Provide the (x, y) coordinate of the cell's center where the given text is located.  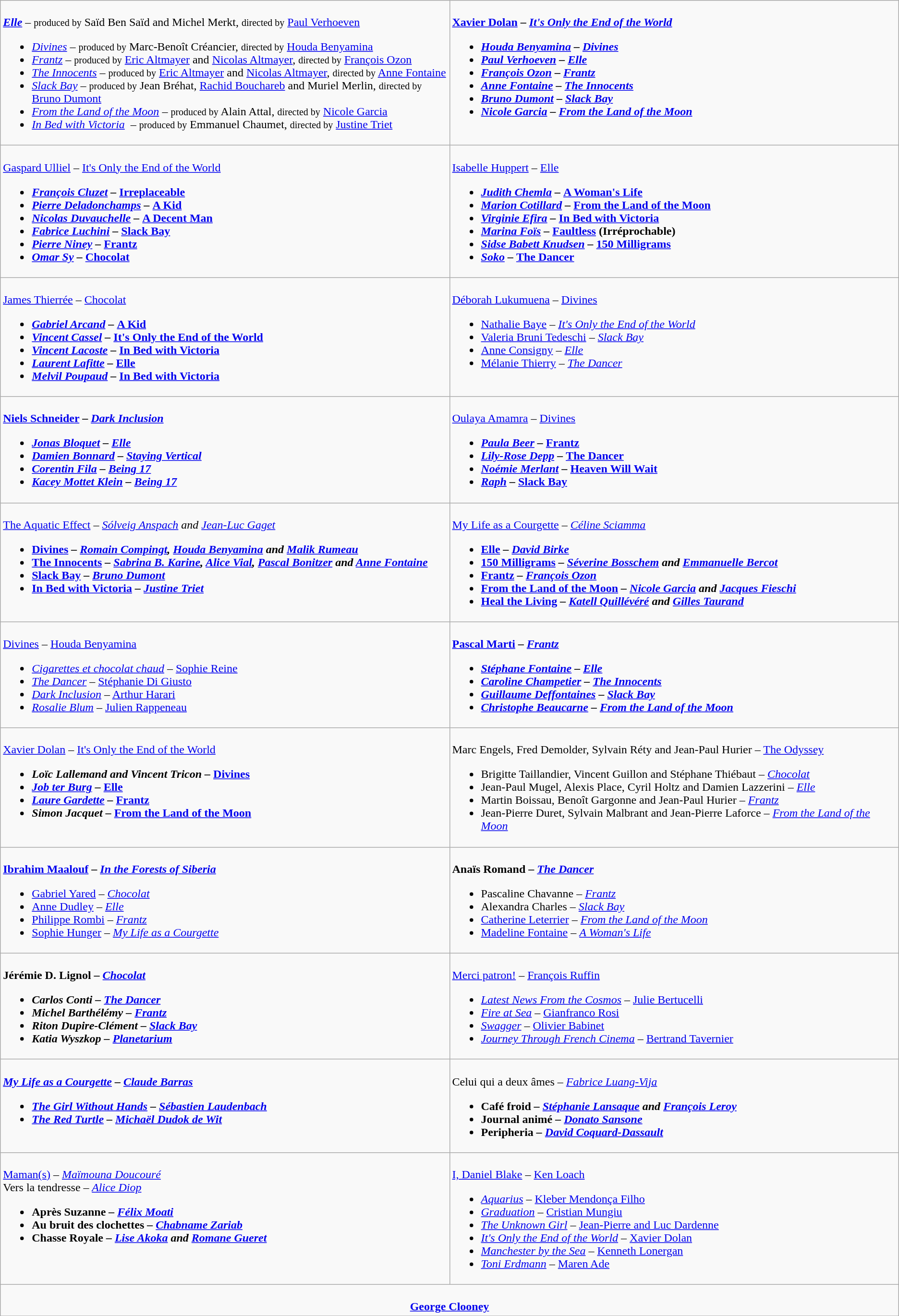
George Clooney (449, 1300)
Oulaya Amamra – Divines Paula Beer – FrantzLily-Rose Depp – The DancerNoémie Merlant – Heaven Will WaitRaph – Slack Bay (674, 449)
Jérémie D. Lignol – ChocolatCarlos Conti – The DancerMichel Barthélémy – FrantzRiton Dupire-Clément – Slack BayKatia Wyszkop – Planetarium (225, 1006)
Niels Schneider – Dark InclusionJonas Bloquet – ElleDamien Bonnard – Staying VerticalCorentin Fila – Being 17Kacey Mottet Klein – Being 17 (225, 449)
Ibrahim Maalouf – In the Forests of Siberia Gabriel Yared – ChocolatAnne Dudley – EllePhilippe Rombi – FrantzSophie Hunger – My Life as a Courgette (225, 900)
My Life as a Courgette – Claude BarrasThe Girl Without Hands – Sébastien LaudenbachThe Red Turtle – Michaël Dudok de Wit (225, 1106)
